Extract the (x, y) coordinate from the center of the cell holding the provided text.  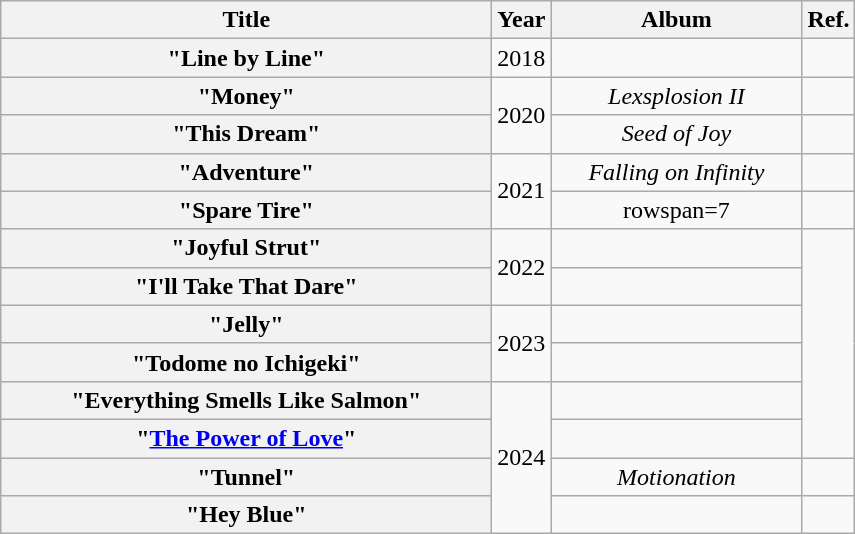
Falling on Infinity (676, 172)
Lexsplosion II (676, 96)
"Tunnel" (246, 477)
"Money" (246, 96)
Seed of Joy (676, 134)
Ref. (828, 20)
2020 (522, 115)
"Todome no Ichigeki" (246, 362)
"Jelly" (246, 324)
2023 (522, 343)
"I'll Take That Dare" (246, 286)
"Adventure" (246, 172)
2022 (522, 267)
"Everything Smells Like Salmon" (246, 400)
rowspan=7 (676, 210)
Motionation (676, 477)
2024 (522, 457)
"Joyful Strut" (246, 248)
Album (676, 20)
"Spare Tire" (246, 210)
Year (522, 20)
Title (246, 20)
"Hey Blue" (246, 515)
2018 (522, 58)
"The Power of Love" (246, 438)
"Line by Line" (246, 58)
"This Dream" (246, 134)
2021 (522, 191)
